Find where the given text appears and provide that cell's center as (x, y) coordinate. 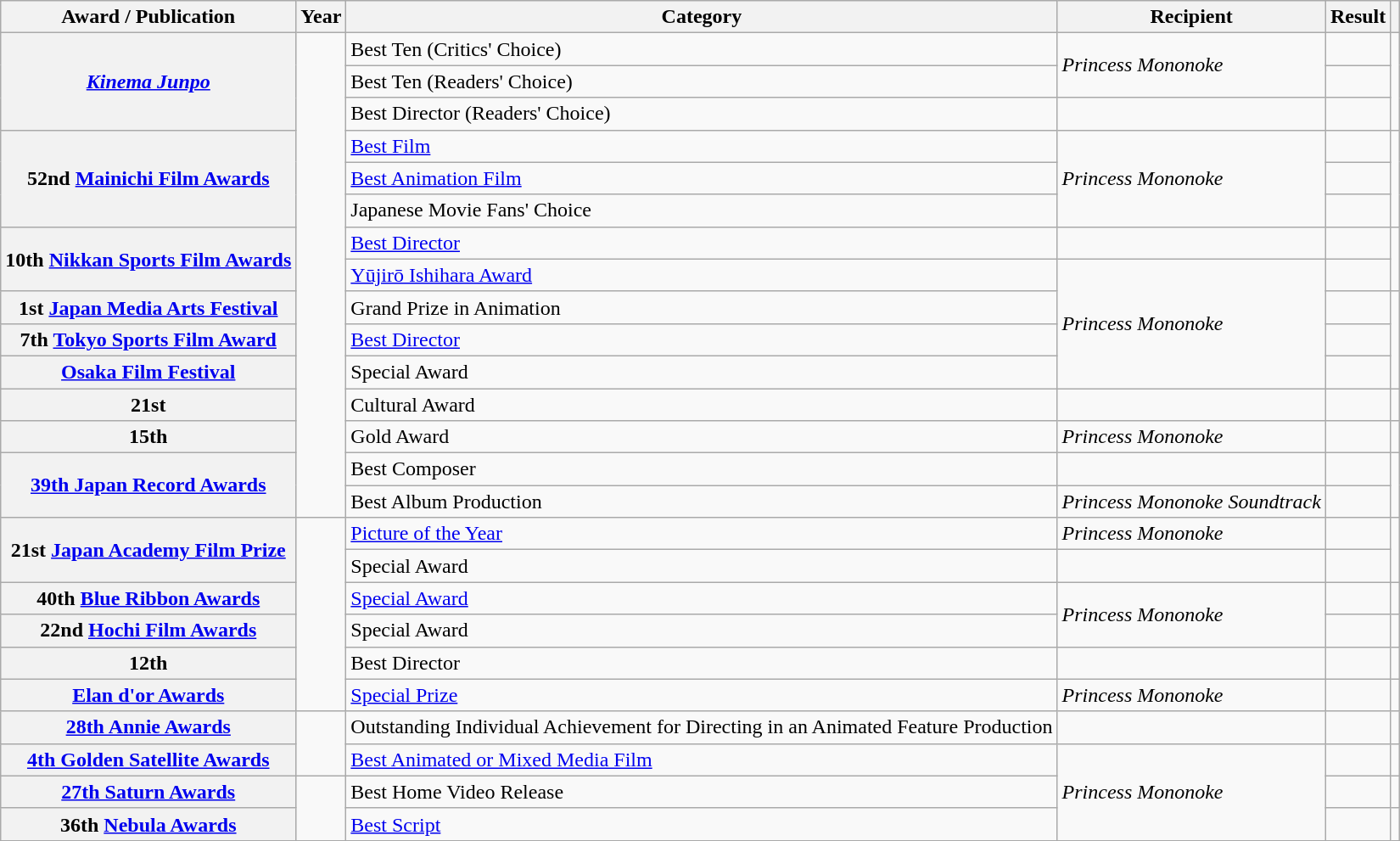
Best Director (Readers' Choice) (702, 114)
Picture of the Year (702, 534)
22nd Hochi Film Awards (148, 631)
10th Nikkan Sports Film Awards (148, 259)
Grand Prize in Animation (702, 307)
Best Ten (Critics' Choice) (702, 49)
Elan d'or Awards (148, 695)
Cultural Award (702, 405)
36th Nebula Awards (148, 824)
Yūjirō Ishihara Award (702, 275)
21st (148, 405)
Best Ten (Readers' Choice) (702, 81)
Best Script (702, 824)
Special Prize (702, 695)
15th (148, 437)
Osaka Film Festival (148, 372)
Recipient (1191, 17)
Year (321, 17)
28th Annie Awards (148, 727)
Princess Mononoke Soundtrack (1191, 502)
7th Tokyo Sports Film Award (148, 339)
Result (1358, 17)
4th Golden Satellite Awards (148, 760)
21st Japan Academy Film Prize (148, 550)
1st Japan Media Arts Festival (148, 307)
Japanese Movie Fans' Choice (702, 210)
Best Album Production (702, 502)
Best Home Video Release (702, 792)
12th (148, 663)
Outstanding Individual Achievement for Directing in an Animated Feature Production (702, 727)
Best Animated or Mixed Media Film (702, 760)
Best Composer (702, 469)
40th Blue Ribbon Awards (148, 598)
Best Film (702, 146)
Category (702, 17)
27th Saturn Awards (148, 792)
Gold Award (702, 437)
Award / Publication (148, 17)
52nd Mainichi Film Awards (148, 178)
39th Japan Record Awards (148, 485)
Best Animation Film (702, 178)
Kinema Junpo (148, 81)
